Locate the cell with the specified text and output its [X, Y] center coordinate. 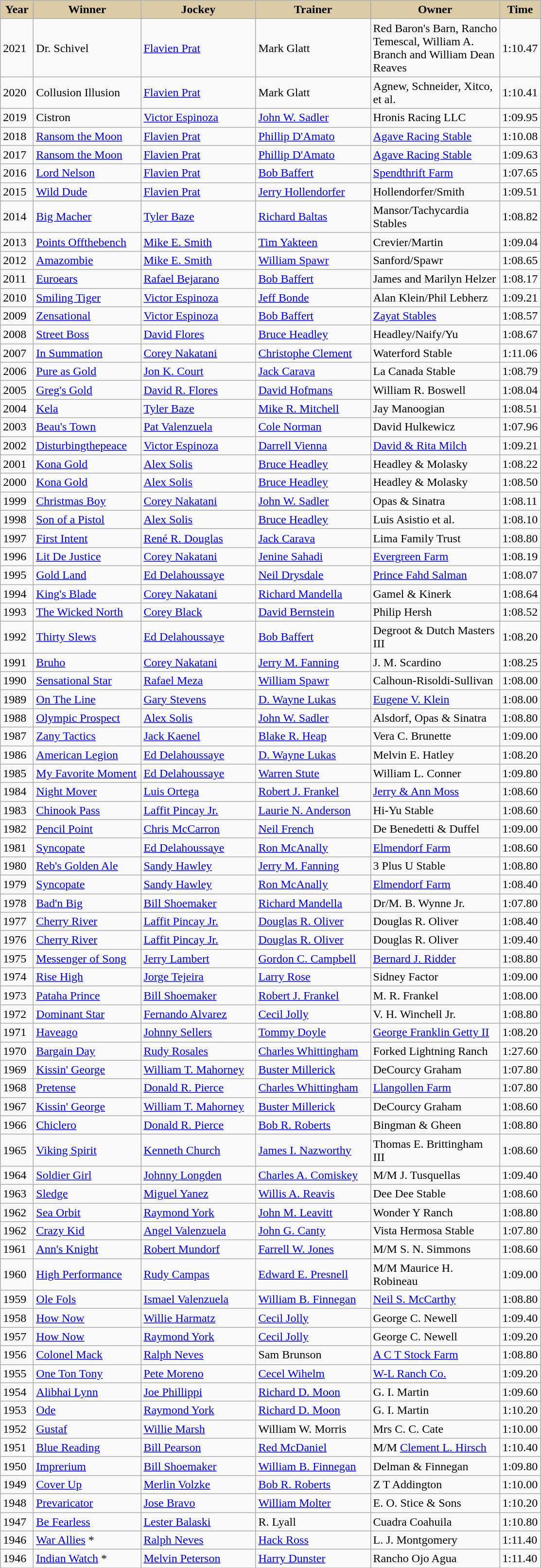
Waterford Stable [435, 353]
2016 [17, 173]
David R. Flores [198, 390]
2015 [17, 192]
1984 [17, 792]
1:10.47 [520, 48]
1980 [17, 866]
Bernard J. Ridder [435, 959]
Reb's Golden Ale [87, 866]
Wonder Y Ranch [435, 1212]
Winner [87, 10]
1:08.22 [520, 464]
2017 [17, 155]
1:10.41 [520, 92]
One Ton Tony [87, 1373]
Merlin Volzke [198, 1484]
1952 [17, 1429]
Disturbingthepeace [87, 445]
Bad'n Big [87, 903]
Rudy Campas [198, 1274]
1:09.63 [520, 155]
1:08.65 [520, 260]
Bill Pearson [198, 1447]
Alibhai Lynn [87, 1392]
1970 [17, 1051]
1997 [17, 538]
1999 [17, 501]
Spendthrift Farm [435, 173]
Christophe Clement [313, 353]
Cistron [87, 118]
1:08.57 [520, 316]
Ismael Valenzuela [198, 1300]
Jenine Sahadi [313, 556]
Pencil Point [87, 829]
Beau's Town [87, 427]
1983 [17, 810]
Cover Up [87, 1484]
Hi-Yu Stable [435, 810]
1994 [17, 594]
1:08.50 [520, 482]
Trainer [313, 10]
De Benedetti & Duffel [435, 829]
Ode [87, 1410]
1948 [17, 1503]
1955 [17, 1373]
1972 [17, 1014]
Thomas E. Brittingham III [435, 1150]
William W. Morris [313, 1429]
Alan Klein/Phil Lebherz [435, 297]
Agnew, Schneider, Xitco, et al. [435, 92]
Johnny Longden [198, 1175]
Sidney Factor [435, 977]
2001 [17, 464]
2009 [17, 316]
1986 [17, 755]
V. H. Winchell Jr. [435, 1014]
Tim Yakteen [313, 242]
1:09.60 [520, 1392]
David & Rita Milch [435, 445]
Vera C. Brunette [435, 736]
Indian Watch * [87, 1559]
Gamel & Kinerk [435, 594]
Ole Fols [87, 1300]
Mrs C. C. Cate [435, 1429]
Sledge [87, 1194]
1:08.67 [520, 335]
Colonel Mack [87, 1355]
Charles A. Comiskey [313, 1175]
Soldier Girl [87, 1175]
Jay Manoogian [435, 409]
Gary Stevens [198, 699]
Lord Nelson [87, 173]
Chinook Pass [87, 810]
Dr/M. B. Wynne Jr. [435, 903]
2011 [17, 279]
Jack Kaenel [198, 736]
M/M S. N. Simmons [435, 1249]
Blue Reading [87, 1447]
Rafael Bejarano [198, 279]
Collusion Illusion [87, 92]
Warren Stute [313, 773]
1993 [17, 612]
1:07.96 [520, 427]
1974 [17, 977]
1951 [17, 1447]
1:09.51 [520, 192]
2019 [17, 118]
2010 [17, 297]
Miguel Yanez [198, 1194]
1960 [17, 1274]
Olympic Prospect [87, 718]
George Franklin Getty II [435, 1033]
Zany Tactics [87, 736]
Mansor/Tachycardia Stables [435, 217]
King's Blade [87, 594]
Melvin Peterson [198, 1559]
M/M Maurice H. Robineau [435, 1274]
American Legion [87, 755]
1996 [17, 556]
Jon K. Court [198, 372]
Owner [435, 10]
Jerry Lambert [198, 959]
Sam Brunson [313, 1355]
Hack Ross [313, 1540]
Greg's Gold [87, 390]
Prince Fahd Salman [435, 575]
1992 [17, 637]
Jerry & Ann Moss [435, 792]
1:09.04 [520, 242]
Robert Mundorf [198, 1249]
War Allies * [87, 1540]
Dominant Star [87, 1014]
Gold Land [87, 575]
Kela [87, 409]
1:08.17 [520, 279]
1971 [17, 1033]
2004 [17, 409]
Jose Bravo [198, 1503]
Headley/Naify/Yu [435, 335]
Ann's Knight [87, 1249]
James I. Nazworthy [313, 1150]
Joe Phillippi [198, 1392]
Sanford/Spawr [435, 260]
Cole Norman [313, 427]
Time [520, 10]
1978 [17, 903]
Gordon C. Campbell [313, 959]
Points Offthebench [87, 242]
First Intent [87, 538]
Dr. Schivel [87, 48]
1985 [17, 773]
1969 [17, 1069]
Chris McCarron [198, 829]
1:08.79 [520, 372]
The Wicked North [87, 612]
Red Baron's Barn, Rancho Temescal, William A. Branch and William Dean Reaves [435, 48]
Corey Black [198, 612]
Cuadra Coahuila [435, 1522]
1977 [17, 922]
2018 [17, 136]
1:08.11 [520, 501]
1967 [17, 1106]
1:08.10 [520, 519]
1995 [17, 575]
Bingman & Gheen [435, 1125]
2007 [17, 353]
M/M J. Tusquellas [435, 1175]
1954 [17, 1392]
Willie Marsh [198, 1429]
1:09.95 [520, 118]
1:07.65 [520, 173]
Bruho [87, 662]
E. O. Stice & Sons [435, 1503]
Luis Asistio et al. [435, 519]
1968 [17, 1088]
2008 [17, 335]
Wild Dude [87, 192]
Crazy Kid [87, 1231]
William L. Conner [435, 773]
Rancho Ojo Agua [435, 1559]
David Hofmans [313, 390]
2000 [17, 482]
1965 [17, 1150]
Hronis Racing LLC [435, 118]
La Canada Stable [435, 372]
Euroears [87, 279]
1981 [17, 847]
Zensational [87, 316]
2020 [17, 92]
High Performance [87, 1274]
Amazombie [87, 260]
David Bernstein [313, 612]
David Hulkewicz [435, 427]
W-L Ranch Co. [435, 1373]
1:10.80 [520, 1522]
Viking Spirit [87, 1150]
1:08.82 [520, 217]
1:08.07 [520, 575]
Hollendorfer/Smith [435, 192]
René R. Douglas [198, 538]
Opas & Sinatra [435, 501]
2005 [17, 390]
1:08.19 [520, 556]
On The Line [87, 699]
1953 [17, 1410]
1:08.52 [520, 612]
Sensational Star [87, 681]
Neil S. McCarthy [435, 1300]
In Summation [87, 353]
David Flores [198, 335]
Darrell Vienna [313, 445]
Red McDaniel [313, 1447]
Pretense [87, 1088]
1:11.06 [520, 353]
1963 [17, 1194]
Thirty Slews [87, 637]
M. R. Frankel [435, 996]
Neil French [313, 829]
2013 [17, 242]
Llangollen Farm [435, 1088]
2021 [17, 48]
1976 [17, 940]
1:08.25 [520, 662]
1957 [17, 1336]
John M. Leavitt [313, 1212]
Imprerium [87, 1466]
Lester Balaski [198, 1522]
Son of a Pistol [87, 519]
Jerry Hollendorfer [313, 192]
Edward E. Presnell [313, 1274]
Be Fearless [87, 1522]
Mike R. Mitchell [313, 409]
1:08.51 [520, 409]
Rudy Rosales [198, 1051]
1:08.04 [520, 390]
J. M. Scardino [435, 662]
Evergreen Farm [435, 556]
Jeff Bonde [313, 297]
Richard Baltas [313, 217]
Harry Dunster [313, 1559]
1964 [17, 1175]
1:10.08 [520, 136]
Prevaricator [87, 1503]
Messenger of Song [87, 959]
Angel Valenzuela [198, 1231]
Willis A. Reavis [313, 1194]
Farrell W. Jones [313, 1249]
1947 [17, 1522]
Alsdorf, Opas & Sinatra [435, 718]
James and Marilyn Helzer [435, 279]
John G. Canty [313, 1231]
Willie Harmatz [198, 1318]
Johnny Sellers [198, 1033]
1990 [17, 681]
1988 [17, 718]
Haveago [87, 1033]
Night Mover [87, 792]
My Favorite Moment [87, 773]
Luis Ortega [198, 792]
Lit De Justice [87, 556]
Rafael Meza [198, 681]
Pete Moreno [198, 1373]
Zayat Stables [435, 316]
1987 [17, 736]
1989 [17, 699]
Sea Orbit [87, 1212]
Melvin E. Hatley [435, 755]
Bargain Day [87, 1051]
2014 [17, 217]
Philip Hersh [435, 612]
1959 [17, 1300]
Rise High [87, 977]
1973 [17, 996]
Pataha Prince [87, 996]
1:10.40 [520, 1447]
1966 [17, 1125]
1:27.60 [520, 1051]
1982 [17, 829]
2002 [17, 445]
M/M Clement L. Hirsch [435, 1447]
Neil Drysdale [313, 575]
Forked Lightning Ranch [435, 1051]
Street Boss [87, 335]
Eugene V. Klein [435, 699]
1998 [17, 519]
L. J. Montgomery [435, 1540]
Dee Dee Stable [435, 1194]
1979 [17, 884]
Jorge Tejeira [198, 977]
Smiling Tiger [87, 297]
2003 [17, 427]
A C T Stock Farm [435, 1355]
Pat Valenzuela [198, 427]
1958 [17, 1318]
2006 [17, 372]
Gustaf [87, 1429]
Pure as Gold [87, 372]
Delman & Finnegan [435, 1466]
Laurie N. Anderson [313, 810]
1:08.64 [520, 594]
Vista Hermosa Stable [435, 1231]
Crevier/Martin [435, 242]
Kenneth Church [198, 1150]
Calhoun-Risoldi-Sullivan [435, 681]
1975 [17, 959]
Fernando Alvarez [198, 1014]
Blake R. Heap [313, 736]
Tommy Doyle [313, 1033]
William R. Boswell [435, 390]
William Molter [313, 1503]
Lima Family Trust [435, 538]
Big Macher [87, 217]
Year [17, 10]
Jockey [198, 10]
Chiclero [87, 1125]
Degroot & Dutch Masters III [435, 637]
1991 [17, 662]
R. Lyall [313, 1522]
1950 [17, 1466]
1961 [17, 1249]
1956 [17, 1355]
Larry Rose [313, 977]
3 Plus U Stable [435, 866]
1949 [17, 1484]
Cecel Wihelm [313, 1373]
2012 [17, 260]
Z T Addington [435, 1484]
Christmas Boy [87, 501]
